Capture the cell that displays the provided text and extract its (x, y) central coordinate. 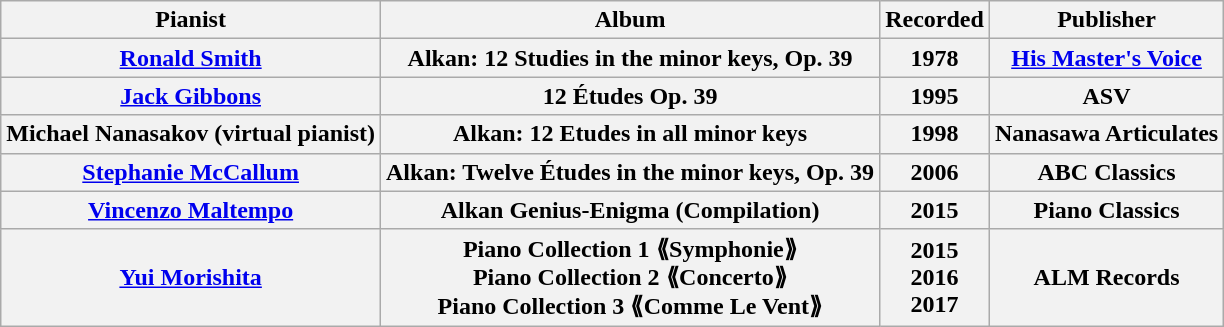
12 Études Op. 39 (630, 96)
1995 (935, 96)
Pianist (191, 20)
Vincenzo Maltempo (191, 210)
2006 (935, 172)
Ronald Smith (191, 58)
201520162017 (935, 278)
Piano Collection 1 ⟪Symphonie⟫Piano Collection 2 ⟪Concerto⟫Piano Collection 3 ⟪Comme Le Vent⟫ (630, 278)
Alkan: 12 Studies in the minor keys, Op. 39 (630, 58)
Piano Classics (1106, 210)
Publisher (1106, 20)
Album (630, 20)
Jack Gibbons (191, 96)
Recorded (935, 20)
1978 (935, 58)
ABC Classics (1106, 172)
Nanasawa Articulates (1106, 134)
His Master's Voice (1106, 58)
ALM Records (1106, 278)
Michael Nanasakov (virtual pianist) (191, 134)
Stephanie McCallum (191, 172)
Yui Morishita (191, 278)
Alkan: Twelve Études in the minor keys, Op. 39 (630, 172)
1998 (935, 134)
ASV (1106, 96)
2015 (935, 210)
Alkan: 12 Etudes in all minor keys (630, 134)
Alkan Genius-Enigma (Compilation) (630, 210)
